Locate the cell with the specified text and output its (x, y) center coordinate. 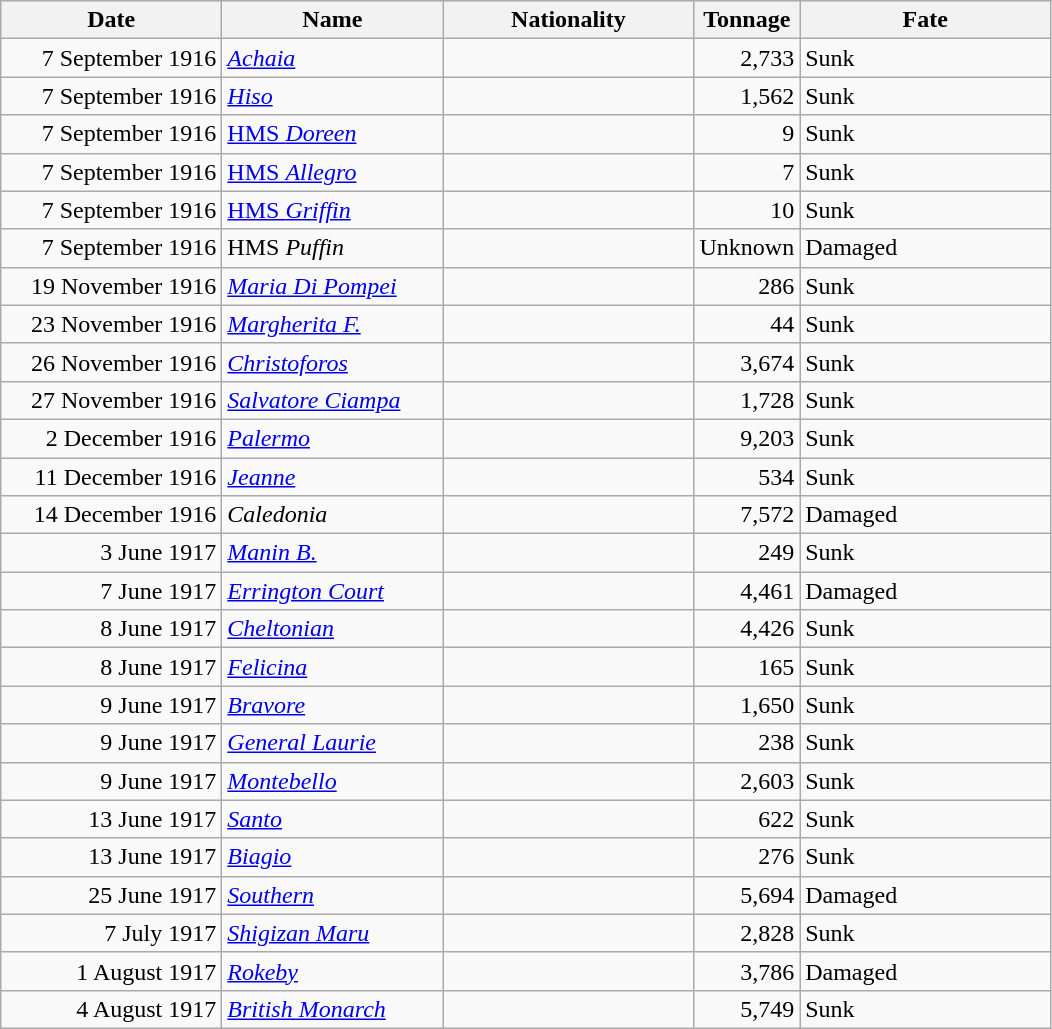
HMS Doreen (332, 134)
27 November 1916 (112, 400)
Fate (926, 20)
Biagio (332, 857)
Christoforos (332, 362)
165 (747, 667)
3,674 (747, 362)
Margherita F. (332, 324)
British Monarch (332, 1009)
4,461 (747, 591)
Manin B. (332, 553)
2,828 (747, 933)
1 August 1917 (112, 971)
Errington Court (332, 591)
7 June 1917 (112, 591)
249 (747, 553)
2 December 1916 (112, 438)
11 December 1916 (112, 477)
Date (112, 20)
7 July 1917 (112, 933)
276 (747, 857)
2,603 (747, 781)
Name (332, 20)
General Laurie (332, 743)
25 June 1917 (112, 895)
9,203 (747, 438)
Nationality (568, 20)
1,650 (747, 705)
5,694 (747, 895)
Hiso (332, 96)
534 (747, 477)
622 (747, 819)
26 November 1916 (112, 362)
7 (747, 172)
Southern (332, 895)
Tonnage (747, 20)
44 (747, 324)
HMS Griffin (332, 210)
1,728 (747, 400)
3,786 (747, 971)
1,562 (747, 96)
Bravore (332, 705)
HMS Puffin (332, 248)
Maria Di Pompei (332, 286)
14 December 1916 (112, 515)
Felicina (332, 667)
10 (747, 210)
Unknown (747, 248)
3 June 1917 (112, 553)
Shigizan Maru (332, 933)
19 November 1916 (112, 286)
Cheltonian (332, 629)
286 (747, 286)
HMS Allegro (332, 172)
Salvatore Ciampa (332, 400)
Santo (332, 819)
7,572 (747, 515)
Rokeby (332, 971)
9 (747, 134)
Caledonia (332, 515)
2,733 (747, 58)
238 (747, 743)
Montebello (332, 781)
Palermo (332, 438)
5,749 (747, 1009)
4 August 1917 (112, 1009)
4,426 (747, 629)
23 November 1916 (112, 324)
Jeanne (332, 477)
Achaia (332, 58)
